Search for the cell housing the specified text and yield its [x, y] center coordinate. 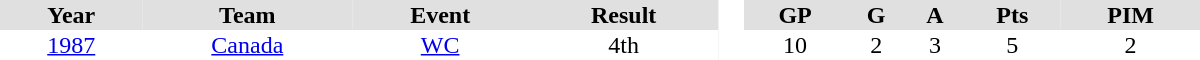
Result [624, 15]
GP [795, 15]
WC [440, 45]
10 [795, 45]
G [876, 15]
3 [934, 45]
Event [440, 15]
5 [1012, 45]
A [934, 15]
Year [72, 15]
PIM [1130, 15]
Pts [1012, 15]
1987 [72, 45]
4th [624, 45]
Canada [248, 45]
Team [248, 15]
